Identify which cell holds the provided text, then report its [x, y] central coordinate. 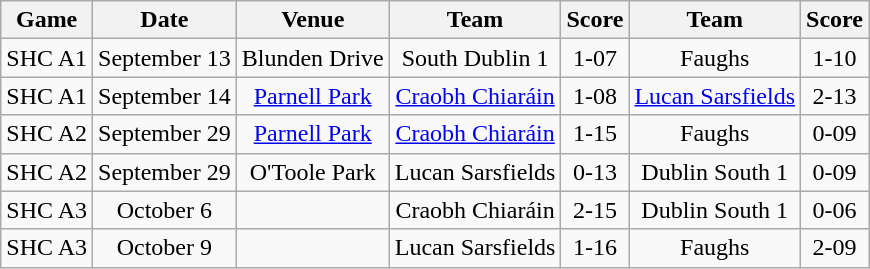
O'Toole Park [312, 172]
1-07 [595, 58]
Game [47, 20]
Blunden Drive [312, 58]
September 13 [165, 58]
2-15 [595, 210]
1-16 [595, 248]
October 6 [165, 210]
2-09 [835, 248]
October 9 [165, 248]
1-08 [595, 96]
2-13 [835, 96]
September 14 [165, 96]
South Dublin 1 [475, 58]
0-06 [835, 210]
0-13 [595, 172]
Venue [312, 20]
1-10 [835, 58]
Date [165, 20]
1-15 [595, 134]
